Search for the cell housing the specified text and yield its (x, y) center coordinate. 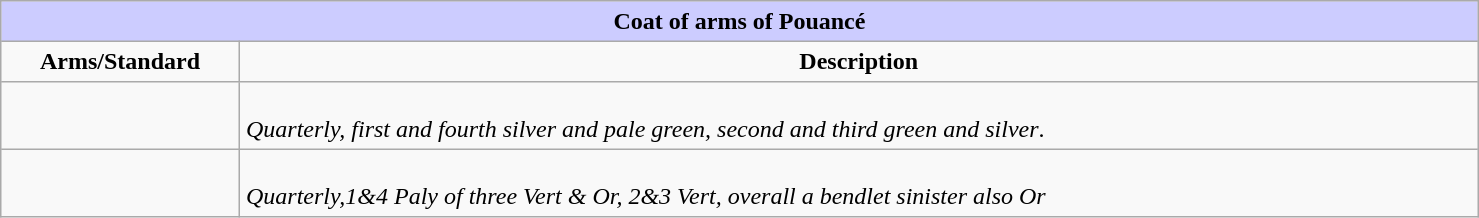
Quarterly,1&4 Paly of three Vert & Or, 2&3 Vert, overall a bendlet sinister also Or (858, 183)
Description (858, 61)
Arms/Standard (120, 61)
Coat of arms of Pouancé (740, 21)
Quarterly, first and fourth silver and pale green, second and third green and silver. (858, 116)
